Find where the given text appears and provide that cell's center as (x, y) coordinate. 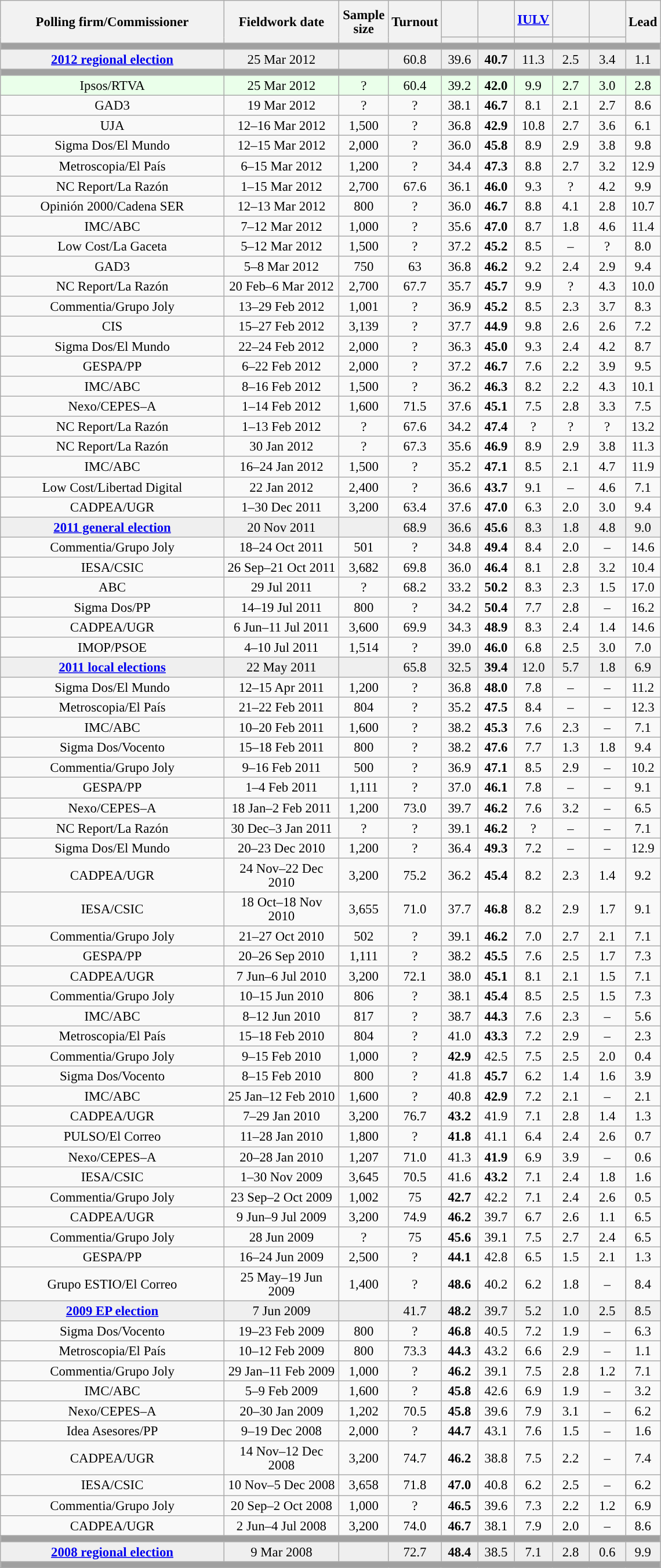
9–19 Dec 2008 (281, 1431)
42.5 (496, 1057)
4–10 Jul 2011 (281, 647)
72.7 (415, 1552)
5–9 Feb 2009 (281, 1392)
4.8 (608, 527)
26 Sep–21 Oct 2011 (281, 567)
6 Jun–11 Jul 2011 (281, 627)
9.5 (643, 366)
41.7 (415, 1311)
Low Cost/La Gaceta (112, 246)
Ipsos/RTVA (112, 86)
3.7 (608, 306)
1–4 Feb 2011 (281, 787)
9.0 (643, 527)
46.3 (496, 386)
8–16 Feb 2012 (281, 386)
Fieldwork date (281, 22)
10.4 (643, 567)
1,514 (364, 647)
ABC (112, 587)
11.9 (643, 467)
6.4 (533, 1137)
38.8 (496, 1459)
7 Jun 2009 (281, 1311)
25 Jan–12 Feb 2010 (281, 1096)
48.0 (496, 688)
6–15 Mar 2012 (281, 166)
10.0 (643, 286)
29 Jan–11 Feb 2009 (281, 1371)
39.2 (459, 86)
37.0 (459, 787)
39.4 (496, 668)
3.4 (608, 59)
10.2 (643, 768)
Grupo ESTIO/El Correo (112, 1284)
16–24 Jan 2012 (281, 467)
46.9 (496, 447)
5.7 (571, 668)
75.2 (415, 874)
48.6 (459, 1284)
6–22 Feb 2012 (281, 366)
817 (364, 1016)
10.1 (643, 386)
2008 regional election (112, 1552)
21–22 Feb 2011 (281, 707)
73.3 (415, 1351)
44.9 (496, 326)
12.0 (533, 668)
Sigma Dos/PP (112, 608)
3.3 (608, 407)
73.0 (415, 808)
12–15 Apr 2011 (281, 688)
6.7 (533, 1217)
Low Cost/Libertad Digital (112, 487)
Opinión 2000/Cadena SER (112, 206)
34.8 (459, 547)
22–24 Feb 2012 (281, 347)
47.5 (496, 707)
5.2 (533, 1311)
CIS (112, 326)
10–15 Jun 2010 (281, 996)
44.7 (459, 1431)
20–26 Sep 2010 (281, 956)
47.3 (496, 166)
1–14 Feb 2012 (281, 407)
38.7 (459, 1016)
40.2 (496, 1284)
16.2 (643, 608)
1–30 Nov 2009 (281, 1177)
3,139 (364, 326)
18–24 Oct 2011 (281, 547)
63.4 (415, 507)
25 May–19 Jun 2009 (281, 1284)
3.6 (608, 126)
0.7 (643, 1137)
5.6 (643, 1016)
UJA (112, 126)
IULV (533, 19)
45.5 (496, 956)
71.8 (415, 1486)
1,400 (364, 1284)
50.2 (496, 587)
69.8 (415, 567)
39.0 (459, 647)
68.9 (415, 527)
1,001 (364, 306)
9–16 Feb 2011 (281, 768)
1,202 (364, 1411)
10.8 (533, 126)
14–19 Jul 2011 (281, 608)
5–8 Mar 2012 (281, 267)
IMOP/PSOE (112, 647)
12–13 Mar 2012 (281, 206)
20–23 Dec 2010 (281, 848)
8–12 Jun 2010 (281, 1016)
8.0 (643, 246)
34.4 (459, 166)
8–15 Feb 2010 (281, 1076)
67.7 (415, 286)
12.3 (643, 707)
41.1 (496, 1137)
3,682 (364, 567)
13.2 (643, 427)
20 Feb–6 Mar 2012 (281, 286)
40.7 (496, 59)
17.0 (643, 587)
1–15 Mar 2012 (281, 186)
12–16 Mar 2012 (281, 126)
46.1 (496, 787)
PULSO/El Correo (112, 1137)
49.3 (496, 848)
40.5 (496, 1331)
18 Jan–2 Feb 2011 (281, 808)
3,600 (364, 627)
7.4 (643, 1459)
4.7 (608, 467)
63 (415, 267)
74.0 (415, 1525)
38.0 (459, 977)
30 Dec–3 Jan 2011 (281, 828)
67.3 (415, 447)
3,655 (364, 909)
2,500 (364, 1257)
500 (364, 768)
0.5 (643, 1197)
44.1 (459, 1257)
13–29 Feb 2012 (281, 306)
41.0 (459, 1037)
45.3 (496, 727)
33.2 (459, 587)
74.7 (415, 1459)
15–18 Feb 2010 (281, 1037)
42.0 (496, 86)
36.1 (459, 186)
2011 general election (112, 527)
20–28 Jan 2010 (281, 1156)
Turnout (415, 22)
2009 EP election (112, 1311)
19 Mar 2012 (281, 106)
42.2 (496, 1197)
20 Nov 2011 (281, 527)
24 Nov–22 Dec 2010 (281, 874)
5–12 Mar 2012 (281, 246)
35.7 (459, 286)
42.7 (459, 1197)
49.4 (496, 547)
11.2 (643, 688)
76.7 (415, 1117)
15–27 Feb 2012 (281, 326)
Polling firm/Commissioner (112, 22)
65.8 (415, 668)
2011 local elections (112, 668)
2,400 (364, 487)
6.6 (533, 1351)
9 Mar 2008 (281, 1552)
9 Jun–9 Jul 2009 (281, 1217)
21–27 Oct 2010 (281, 936)
50.4 (496, 608)
20–30 Jan 2009 (281, 1411)
45.0 (496, 347)
2012 regional election (112, 59)
Sample size (364, 22)
3.1 (571, 1411)
10–20 Feb 2011 (281, 727)
30 Jan 2012 (281, 447)
34.3 (459, 627)
72.1 (415, 977)
47.4 (496, 427)
43.3 (496, 1037)
10 Nov–5 Dec 2008 (281, 1486)
6.8 (533, 647)
20 Sep–2 Oct 2008 (281, 1505)
22 Jan 2012 (281, 487)
7–12 Mar 2012 (281, 226)
74.9 (415, 1217)
43.7 (496, 487)
42.6 (496, 1392)
69.9 (415, 627)
806 (364, 996)
68.2 (415, 587)
1.0 (571, 1311)
14 Nov–12 Dec 2008 (281, 1459)
9–15 Feb 2010 (281, 1057)
2 Jun–4 Jul 2008 (281, 1525)
19–23 Feb 2009 (281, 1331)
28 Jun 2009 (281, 1237)
46.4 (496, 567)
Lead (643, 22)
3,645 (364, 1177)
7 Jun–6 Jul 2010 (281, 977)
16–24 Jun 2009 (281, 1257)
1,002 (364, 1197)
1,800 (364, 1137)
48.4 (459, 1552)
41.6 (459, 1177)
22 May 2011 (281, 668)
501 (364, 547)
29 Jul 2011 (281, 587)
Idea Asesores/PP (112, 1431)
6.1 (643, 126)
1,207 (364, 1156)
1–13 Feb 2012 (281, 427)
60.4 (415, 86)
41.3 (459, 1156)
23 Sep–2 Oct 2009 (281, 1197)
10.7 (643, 206)
1–30 Dec 2011 (281, 507)
48.2 (459, 1311)
18 Oct–18 Nov 2010 (281, 909)
4.1 (571, 206)
7–29 Jan 2010 (281, 1117)
46.5 (459, 1505)
47.6 (496, 748)
15–18 Feb 2011 (281, 748)
71.5 (415, 407)
32.5 (459, 668)
11.4 (643, 226)
42.8 (496, 1257)
11–28 Jan 2010 (281, 1137)
3,658 (364, 1486)
36.3 (459, 347)
502 (364, 936)
10–12 Feb 2009 (281, 1351)
0.4 (643, 1057)
12–15 Mar 2012 (281, 146)
36.4 (459, 848)
38.5 (496, 1552)
750 (364, 267)
60.8 (415, 59)
48.9 (496, 627)
43.1 (496, 1431)
